Return [X, Y] of the center of cell containing provided text 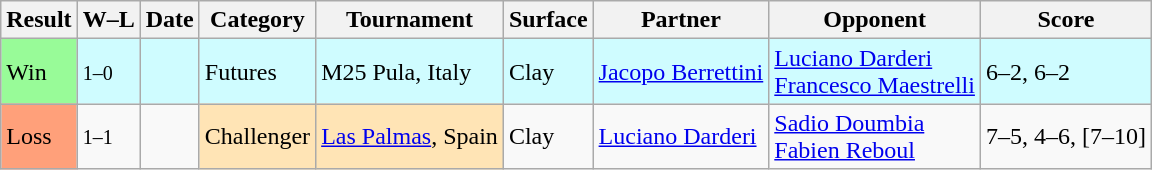
Score [1066, 20]
Challenger [257, 136]
Jacopo Berrettini [681, 72]
7–5, 4–6, [7–10] [1066, 136]
W–L [108, 20]
Partner [681, 20]
Category [257, 20]
Las Palmas, Spain [410, 136]
Surface [548, 20]
Futures [257, 72]
Loss [39, 136]
Sadio Doumbia Fabien Reboul [875, 136]
Win [39, 72]
Opponent [875, 20]
6–2, 6–2 [1066, 72]
Date [170, 20]
Luciano Darderi [681, 136]
Tournament [410, 20]
1–1 [108, 136]
Luciano Darderi Francesco Maestrelli [875, 72]
Result [39, 20]
1–0 [108, 72]
M25 Pula, Italy [410, 72]
